For the text-containing cell, return its midpoint in (X, Y) coordinate format. 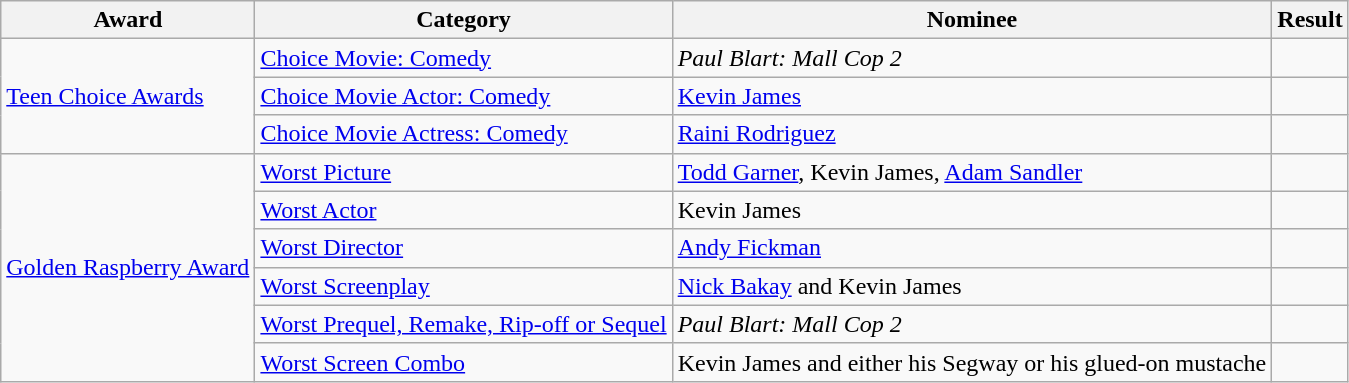
Kevin James and either his Segway or his glued-on mustache (972, 362)
Teen Choice Awards (128, 96)
Nominee (972, 20)
Choice Movie: Comedy (464, 58)
Worst Screenplay (464, 286)
Worst Prequel, Remake, Rip-off or Sequel (464, 324)
Golden Raspberry Award (128, 267)
Worst Director (464, 248)
Worst Picture (464, 172)
Todd Garner, Kevin James, Adam Sandler (972, 172)
Choice Movie Actor: Comedy (464, 96)
Worst Actor (464, 210)
Nick Bakay and Kevin James (972, 286)
Worst Screen Combo (464, 362)
Andy Fickman (972, 248)
Result (1310, 20)
Award (128, 20)
Choice Movie Actress: Comedy (464, 134)
Raini Rodriguez (972, 134)
Category (464, 20)
